Extract the [x, y] coordinate from the center of the cell holding the provided text.  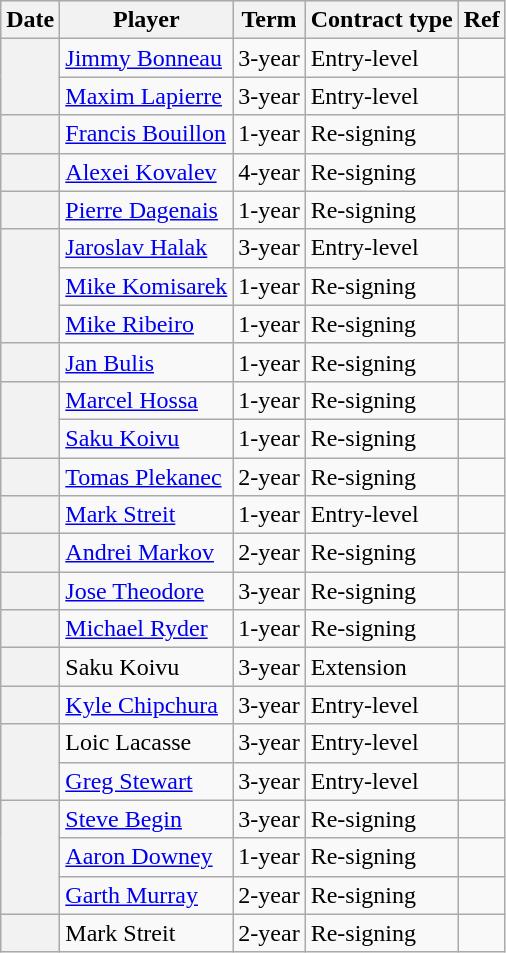
Francis Bouillon [146, 134]
Andrei Markov [146, 553]
4-year [269, 172]
Jimmy Bonneau [146, 58]
Maxim Lapierre [146, 96]
Kyle Chipchura [146, 705]
Date [30, 20]
Pierre Dagenais [146, 210]
Greg Stewart [146, 781]
Term [269, 20]
Aaron Downey [146, 857]
Alexei Kovalev [146, 172]
Player [146, 20]
Garth Murray [146, 895]
Marcel Hossa [146, 400]
Michael Ryder [146, 629]
Extension [382, 667]
Jose Theodore [146, 591]
Loic Lacasse [146, 743]
Mike Ribeiro [146, 324]
Ref [482, 20]
Mike Komisarek [146, 286]
Tomas Plekanec [146, 477]
Steve Begin [146, 819]
Contract type [382, 20]
Jaroslav Halak [146, 248]
Jan Bulis [146, 362]
